Provide the (x, y) coordinate of the cell's center where the given text is located.  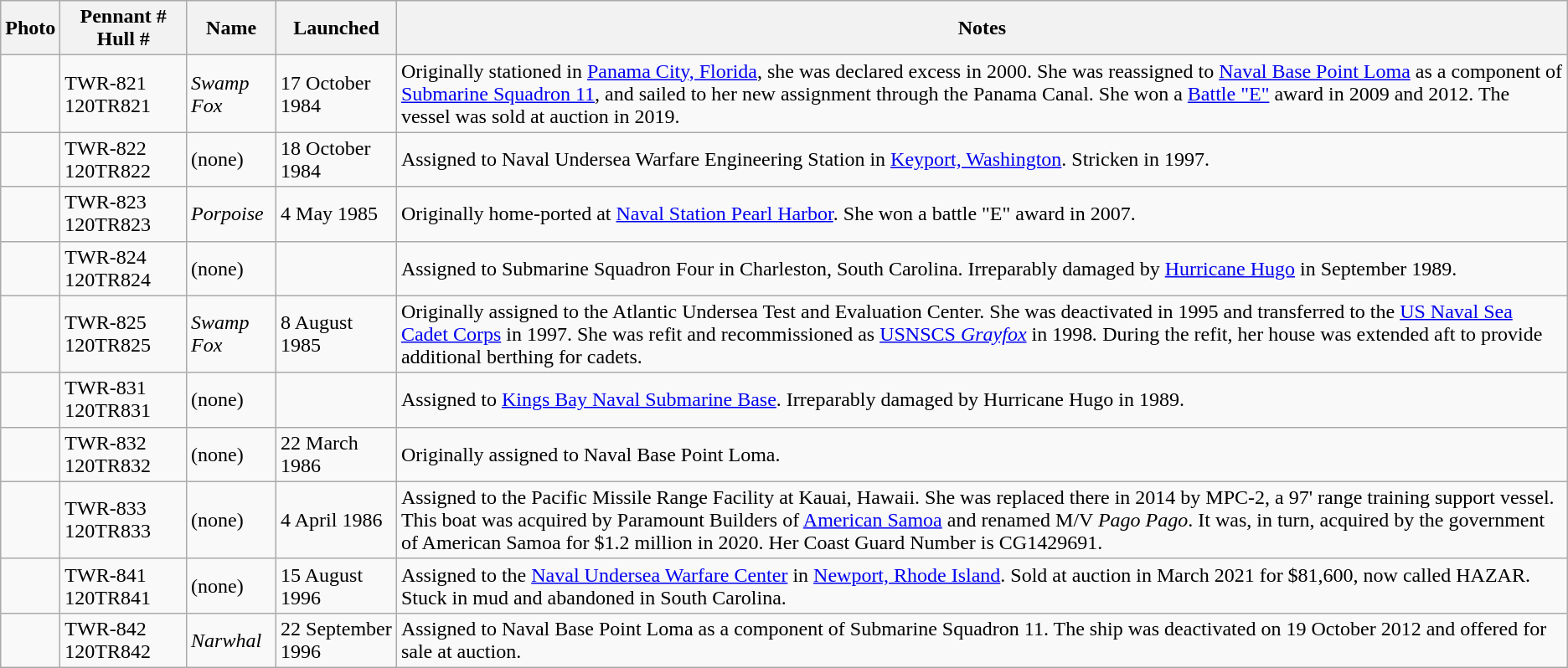
Photo (30, 28)
15 August 1996 (337, 586)
Assigned to Kings Bay Naval Submarine Base. Irreparably damaged by Hurricane Hugo in 1989. (982, 400)
TWR-842120TR842 (124, 640)
Pennant #Hull # (124, 28)
Notes (982, 28)
17 October 1984 (337, 94)
TWR-833120TR833 (124, 520)
Porpoise (231, 214)
Assigned to Naval Undersea Warfare Engineering Station in Keyport, Washington. Stricken in 1997. (982, 159)
22 March 1986 (337, 454)
Narwhal (231, 640)
TWR-824120TR824 (124, 268)
4 April 1986 (337, 520)
4 May 1985 (337, 214)
18 October 1984 (337, 159)
TWR-841120TR841 (124, 586)
TWR-832120TR832 (124, 454)
8 August 1985 (337, 334)
TWR-823120TR823 (124, 214)
TWR-831120TR831 (124, 400)
Launched (337, 28)
Originally home-ported at Naval Station Pearl Harbor. She won a battle "E" award in 2007. (982, 214)
Name (231, 28)
Assigned to Submarine Squadron Four in Charleston, South Carolina. Irreparably damaged by Hurricane Hugo in September 1989. (982, 268)
22 September 1996 (337, 640)
Originally assigned to Naval Base Point Loma. (982, 454)
TWR-822120TR822 (124, 159)
TWR-821 120TR821 (124, 94)
TWR-825 120TR825 (124, 334)
